Find where the given text appears and provide that cell's center as [x, y] coordinate. 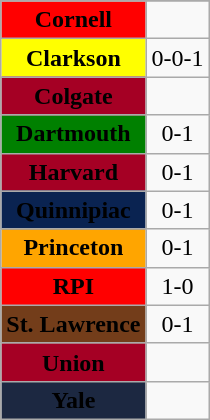
Dartmouth [74, 134]
Cornell [74, 20]
Quinnipiac [74, 210]
1-0 [178, 286]
St. Lawrence [74, 324]
Yale [74, 400]
Colgate [74, 96]
Clarkson [74, 58]
Union [74, 362]
Princeton [74, 248]
RPI [74, 286]
0-0-1 [178, 58]
Harvard [74, 172]
